Extract the [x, y] coordinate from the center of the cell holding the provided text.  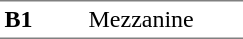
B1 [42, 20]
Mezzanine [164, 20]
